Return the (x, y) coordinate for the center point of the cell that contains the specified text.  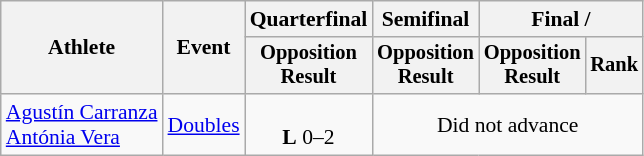
Event (204, 48)
Did not advance (508, 124)
Rank (614, 66)
Semifinal (426, 19)
Quarterfinal (309, 19)
Doubles (204, 124)
Final / (561, 19)
Agustín CarranzaAntónia Vera (82, 124)
Athlete (82, 48)
L 0–2 (309, 124)
